Detect which cell encompasses the target text, then output its (X, Y) center coordinate. 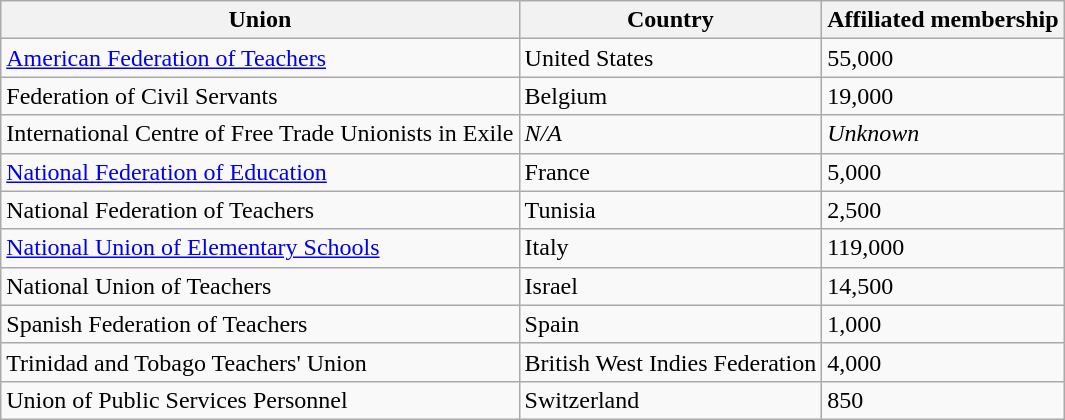
Switzerland (670, 400)
United States (670, 58)
55,000 (943, 58)
American Federation of Teachers (260, 58)
National Federation of Teachers (260, 210)
Italy (670, 248)
Spain (670, 324)
5,000 (943, 172)
Federation of Civil Servants (260, 96)
Belgium (670, 96)
International Centre of Free Trade Unionists in Exile (260, 134)
1,000 (943, 324)
Country (670, 20)
850 (943, 400)
National Union of Elementary Schools (260, 248)
Affiliated membership (943, 20)
National Union of Teachers (260, 286)
Trinidad and Tobago Teachers' Union (260, 362)
Unknown (943, 134)
Tunisia (670, 210)
Union of Public Services Personnel (260, 400)
Union (260, 20)
2,500 (943, 210)
N/A (670, 134)
119,000 (943, 248)
19,000 (943, 96)
British West Indies Federation (670, 362)
Spanish Federation of Teachers (260, 324)
Israel (670, 286)
France (670, 172)
4,000 (943, 362)
14,500 (943, 286)
National Federation of Education (260, 172)
